Search for the cell housing the specified text and yield its [x, y] center coordinate. 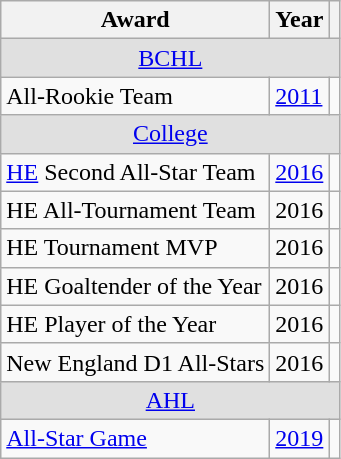
All-Rookie Team [136, 96]
New England D1 All-Stars [136, 362]
Year [300, 20]
2011 [300, 96]
Award [136, 20]
HE Player of the Year [136, 324]
All-Star Game [136, 438]
College [170, 134]
BCHL [170, 58]
HE Second All-Star Team [136, 172]
HE Tournament MVP [136, 248]
HE All-Tournament Team [136, 210]
HE Goaltender of the Year [136, 286]
2019 [300, 438]
AHL [170, 400]
